Identify which cell holds the provided text, then report its [X, Y] central coordinate. 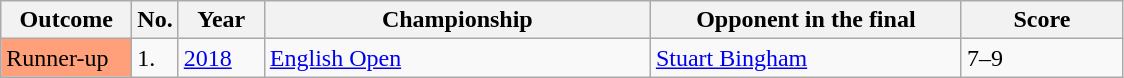
2018 [221, 58]
Stuart Bingham [806, 58]
Year [221, 20]
Opponent in the final [806, 20]
No. [155, 20]
7–9 [1042, 58]
Outcome [66, 20]
Championship [457, 20]
English Open [457, 58]
Score [1042, 20]
1. [155, 58]
Runner-up [66, 58]
